Detect which cell encompasses the target text, then output its (x, y) center coordinate. 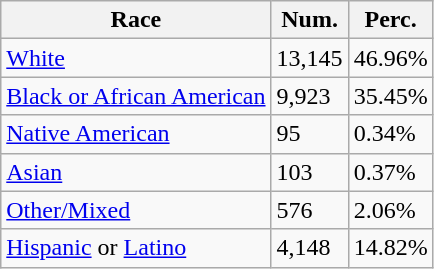
White (136, 58)
Race (136, 20)
Asian (136, 172)
14.82% (390, 248)
13,145 (310, 58)
Hispanic or Latino (136, 248)
4,148 (310, 248)
95 (310, 134)
Num. (310, 20)
Native American (136, 134)
Black or African American (136, 96)
Other/Mixed (136, 210)
2.06% (390, 210)
35.45% (390, 96)
46.96% (390, 58)
0.37% (390, 172)
0.34% (390, 134)
576 (310, 210)
Perc. (390, 20)
9,923 (310, 96)
103 (310, 172)
